Search for the cell housing the specified text and yield its [x, y] center coordinate. 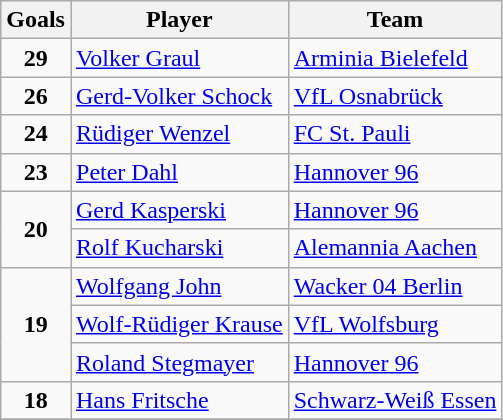
FC St. Pauli [395, 134]
Wacker 04 Berlin [395, 286]
Rolf Kucharski [179, 248]
23 [36, 172]
Schwarz-Weiß Essen [395, 400]
Team [395, 20]
Arminia Bielefeld [395, 58]
Wolf-Rüdiger Krause [179, 324]
Peter Dahl [179, 172]
VfL Osnabrück [395, 96]
Gerd-Volker Schock [179, 96]
Hans Fritsche [179, 400]
29 [36, 58]
24 [36, 134]
19 [36, 324]
Goals [36, 20]
18 [36, 400]
Wolfgang John [179, 286]
Gerd Kasperski [179, 210]
Player [179, 20]
Alemannia Aachen [395, 248]
Rüdiger Wenzel [179, 134]
20 [36, 229]
Roland Stegmayer [179, 362]
26 [36, 96]
VfL Wolfsburg [395, 324]
Volker Graul [179, 58]
